Detect which cell encompasses the target text, then output its (x, y) center coordinate. 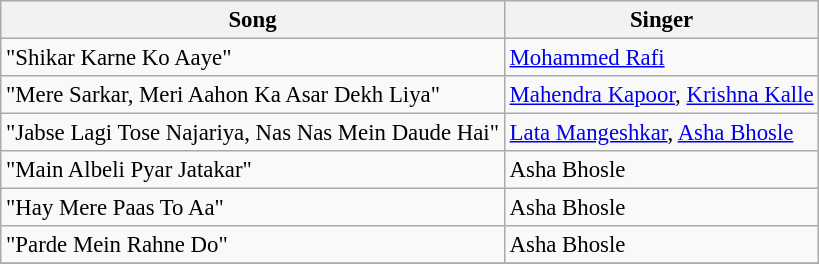
Lata Mangeshkar, Asha Bhosle (662, 133)
Singer (662, 20)
"Mere Sarkar, Meri Aahon Ka Asar Dekh Liya" (253, 95)
Mahendra Kapoor, Krishna Kalle (662, 95)
"Parde Mein Rahne Do" (253, 245)
"Jabse Lagi Tose Najariya, Nas Nas Mein Daude Hai" (253, 133)
"Shikar Karne Ko Aaye" (253, 58)
"Hay Mere Paas To Aa" (253, 208)
"Main Albeli Pyar Jatakar" (253, 170)
Song (253, 20)
Mohammed Rafi (662, 58)
